Extract the (X, Y) coordinate from the center of the cell holding the provided text.  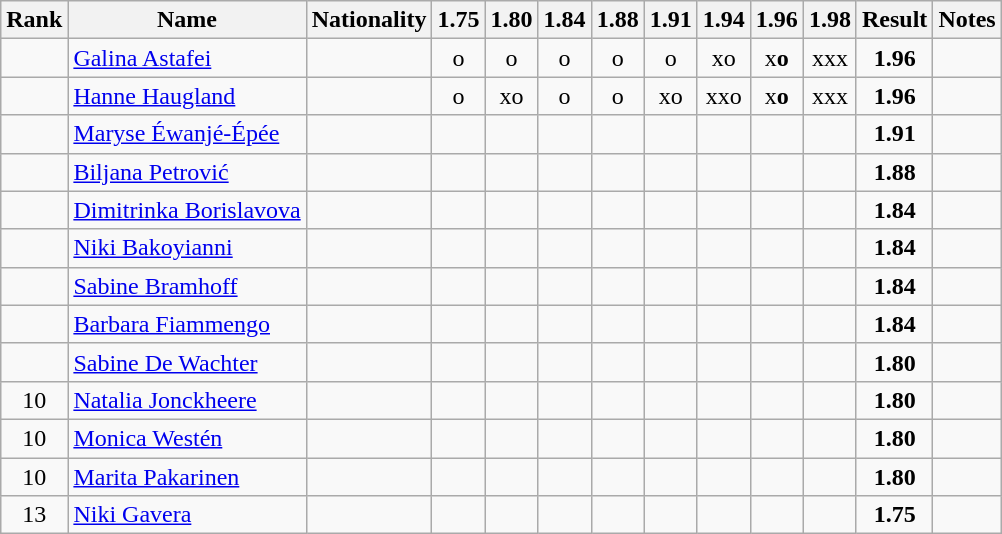
Notes (967, 20)
Name (187, 20)
Barbara Fiammengo (187, 324)
Niki Gavera (187, 515)
Natalia Jonckheere (187, 400)
Result (894, 20)
Rank (34, 20)
Sabine Bramhoff (187, 286)
Sabine De Wachter (187, 362)
13 (34, 515)
Hanne Haugland (187, 96)
Nationality (369, 20)
Marita Pakarinen (187, 477)
1.94 (724, 20)
1.98 (830, 20)
Maryse Éwanjé-Épée (187, 134)
xxo (724, 96)
Monica Westén (187, 438)
Biljana Petrović (187, 172)
Niki Bakoyianni (187, 248)
Dimitrinka Borislavova (187, 210)
Galina Astafei (187, 58)
